Pinpoint the cell where the given text exists, returning its (X, Y) midpoint coordinate. 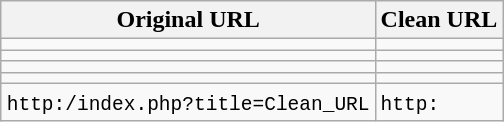
Original URL (188, 20)
Clean URL (439, 20)
http: (439, 102)
http:/index.php?title=Clean_URL (188, 102)
